From the cell containing the given text, extract its center point as (X, Y) coordinate. 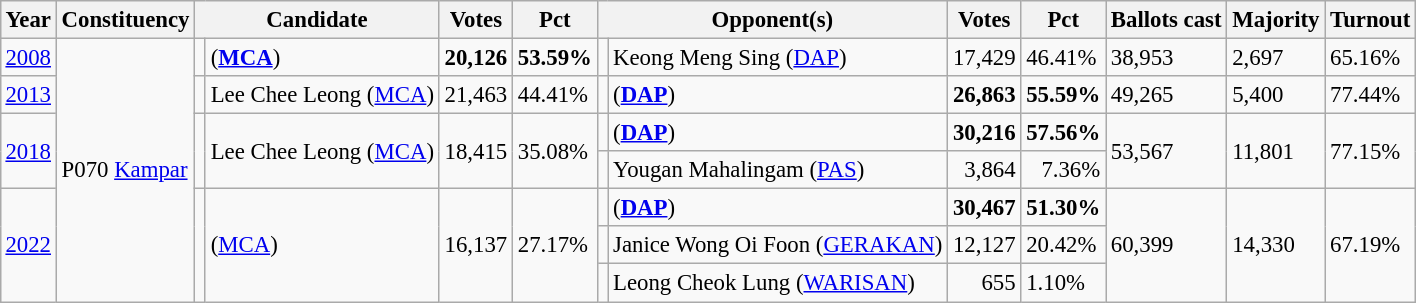
5,400 (1276, 95)
Janice Wong Oi Foon (GERAKAN) (778, 245)
Turnout (1370, 20)
20.42% (1064, 245)
1.10% (1064, 283)
7.36% (1064, 170)
35.08% (556, 152)
21,463 (476, 95)
12,127 (984, 245)
67.19% (1370, 246)
53.59% (556, 57)
53,567 (1166, 152)
44.41% (556, 95)
2008 (28, 57)
Constituency (125, 20)
Leong Cheok Lung (WARISAN) (778, 283)
P070 Kampar (125, 170)
30,467 (984, 208)
18,415 (476, 152)
49,265 (1166, 95)
Ballots cast (1166, 20)
65.16% (1370, 57)
Yougan Mahalingam (PAS) (778, 170)
2018 (28, 152)
16,137 (476, 246)
30,216 (984, 133)
655 (984, 283)
46.41% (1064, 57)
11,801 (1276, 152)
60,399 (1166, 246)
77.44% (1370, 95)
20,126 (476, 57)
14,330 (1276, 246)
Opponent(s) (772, 20)
17,429 (984, 57)
38,953 (1166, 57)
55.59% (1064, 95)
57.56% (1064, 133)
2013 (28, 95)
51.30% (1064, 208)
Majority (1276, 20)
27.17% (556, 246)
26,863 (984, 95)
3,864 (984, 170)
2,697 (1276, 57)
2022 (28, 246)
77.15% (1370, 152)
Year (28, 20)
Keong Meng Sing (DAP) (778, 57)
Candidate (318, 20)
